Pinpoint the cell where the given text exists, returning its (x, y) midpoint coordinate. 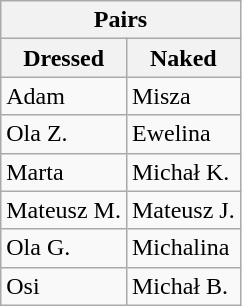
Mateusz M. (64, 210)
Ewelina (183, 134)
Misza (183, 96)
Adam (64, 96)
Naked (183, 58)
Mateusz J. (183, 210)
Michalina (183, 248)
Michał K. (183, 172)
Osi (64, 286)
Pairs (120, 20)
Ola Z. (64, 134)
Dressed (64, 58)
Marta (64, 172)
Ola G. (64, 248)
Michał B. (183, 286)
